Identify which cell holds the provided text, then report its (x, y) central coordinate. 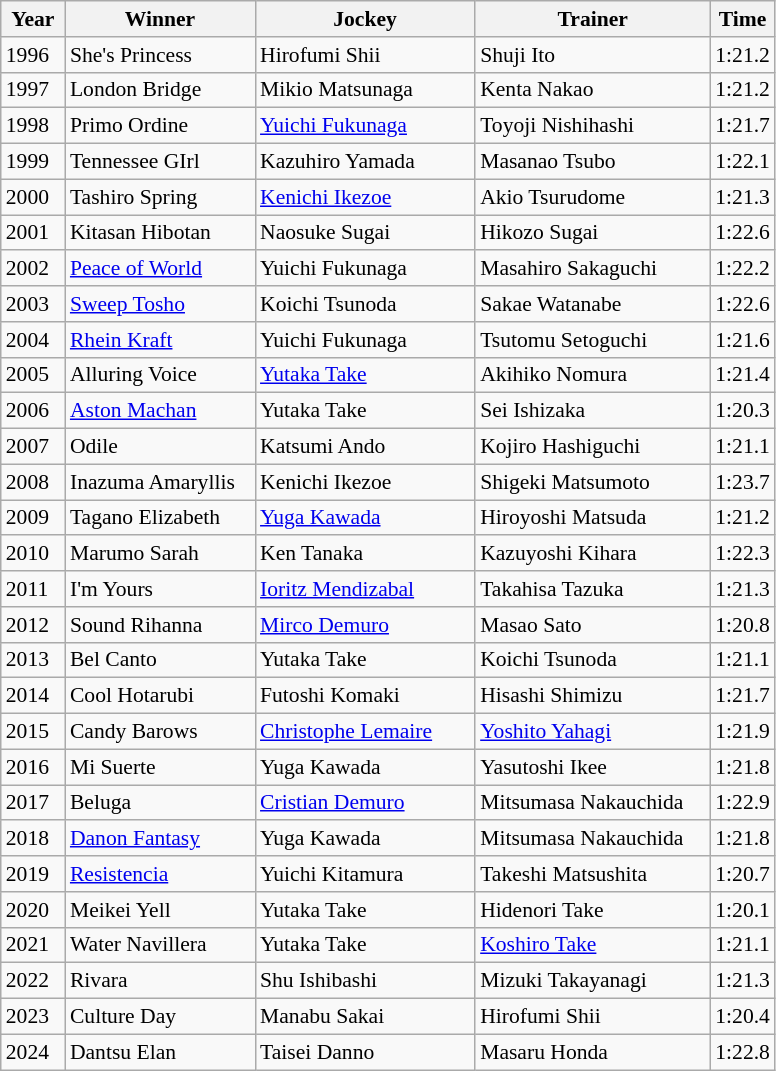
Tsutomu Setoguchi (592, 340)
Culture Day (160, 1017)
Masaru Honda (592, 1052)
Mirco Demuro (365, 625)
1996 (33, 55)
2012 (33, 625)
Akio Tsurudome (592, 197)
Bel Canto (160, 660)
2009 (33, 518)
Shigeki Matsumoto (592, 482)
Hiroyoshi Matsuda (592, 518)
1997 (33, 90)
Akihiko Nomura (592, 375)
Beluga (160, 803)
Meikei Yell (160, 910)
Sakae Watanabe (592, 304)
Hidenori Take (592, 910)
Katsumi Ando (365, 447)
Hikozo Sugai (592, 233)
Manabu Sakai (365, 1017)
1:20.4 (742, 1017)
1998 (33, 126)
2017 (33, 803)
1:20.8 (742, 625)
Masao Sato (592, 625)
Kitasan Hibotan (160, 233)
Sound Rihanna (160, 625)
2022 (33, 981)
2016 (33, 767)
Water Navillera (160, 945)
1:22.9 (742, 803)
Takahisa Tazuka (592, 589)
Tashiro Spring (160, 197)
Cristian Demuro (365, 803)
Kenta Nakao (592, 90)
1:21.9 (742, 732)
2007 (33, 447)
2006 (33, 411)
2019 (33, 874)
2004 (33, 340)
2008 (33, 482)
Mikio Matsunaga (365, 90)
1:20.3 (742, 411)
She's Princess (160, 55)
Peace of World (160, 269)
2023 (33, 1017)
Ken Tanaka (365, 554)
2024 (33, 1052)
2002 (33, 269)
Yuichi Kitamura (365, 874)
Tagano Elizabeth (160, 518)
1:22.1 (742, 162)
Dantsu Elan (160, 1052)
2000 (33, 197)
Aston Machan (160, 411)
Primo Ordine (160, 126)
2001 (33, 233)
Time (742, 19)
Masahiro Sakaguchi (592, 269)
1:21.6 (742, 340)
London Bridge (160, 90)
Koshiro Take (592, 945)
Christophe Lemaire (365, 732)
Jockey (365, 19)
Odile (160, 447)
2010 (33, 554)
Winner (160, 19)
Mi Suerte (160, 767)
1:21.4 (742, 375)
1:20.7 (742, 874)
Tennessee GIrl (160, 162)
Futoshi Komaki (365, 696)
Masanao Tsubo (592, 162)
2015 (33, 732)
Cool Hotarubi (160, 696)
Taisei Danno (365, 1052)
2020 (33, 910)
2021 (33, 945)
Alluring Voice (160, 375)
2011 (33, 589)
2014 (33, 696)
Trainer (592, 19)
1:22.3 (742, 554)
Kazuhiro Yamada (365, 162)
Mizuki Takayanagi (592, 981)
Shuji Ito (592, 55)
Candy Barows (160, 732)
Hisashi Shimizu (592, 696)
2018 (33, 839)
Yoshito Yahagi (592, 732)
Kojiro Hashiguchi (592, 447)
Shu Ishibashi (365, 981)
1:20.1 (742, 910)
Ioritz Mendizabal (365, 589)
Sweep Tosho (160, 304)
Marumo Sarah (160, 554)
Naosuke Sugai (365, 233)
Yasutoshi Ikee (592, 767)
2003 (33, 304)
1:22.8 (742, 1052)
Danon Fantasy (160, 839)
1:22.2 (742, 269)
1999 (33, 162)
I'm Yours (160, 589)
2013 (33, 660)
Rhein Kraft (160, 340)
Resistencia (160, 874)
Year (33, 19)
Toyoji Nishihashi (592, 126)
Inazuma Amaryllis (160, 482)
Kazuyoshi Kihara (592, 554)
Sei Ishizaka (592, 411)
Rivara (160, 981)
Takeshi Matsushita (592, 874)
2005 (33, 375)
1:23.7 (742, 482)
